Output the (X, Y) coordinate of the center of the cell containing the given text.  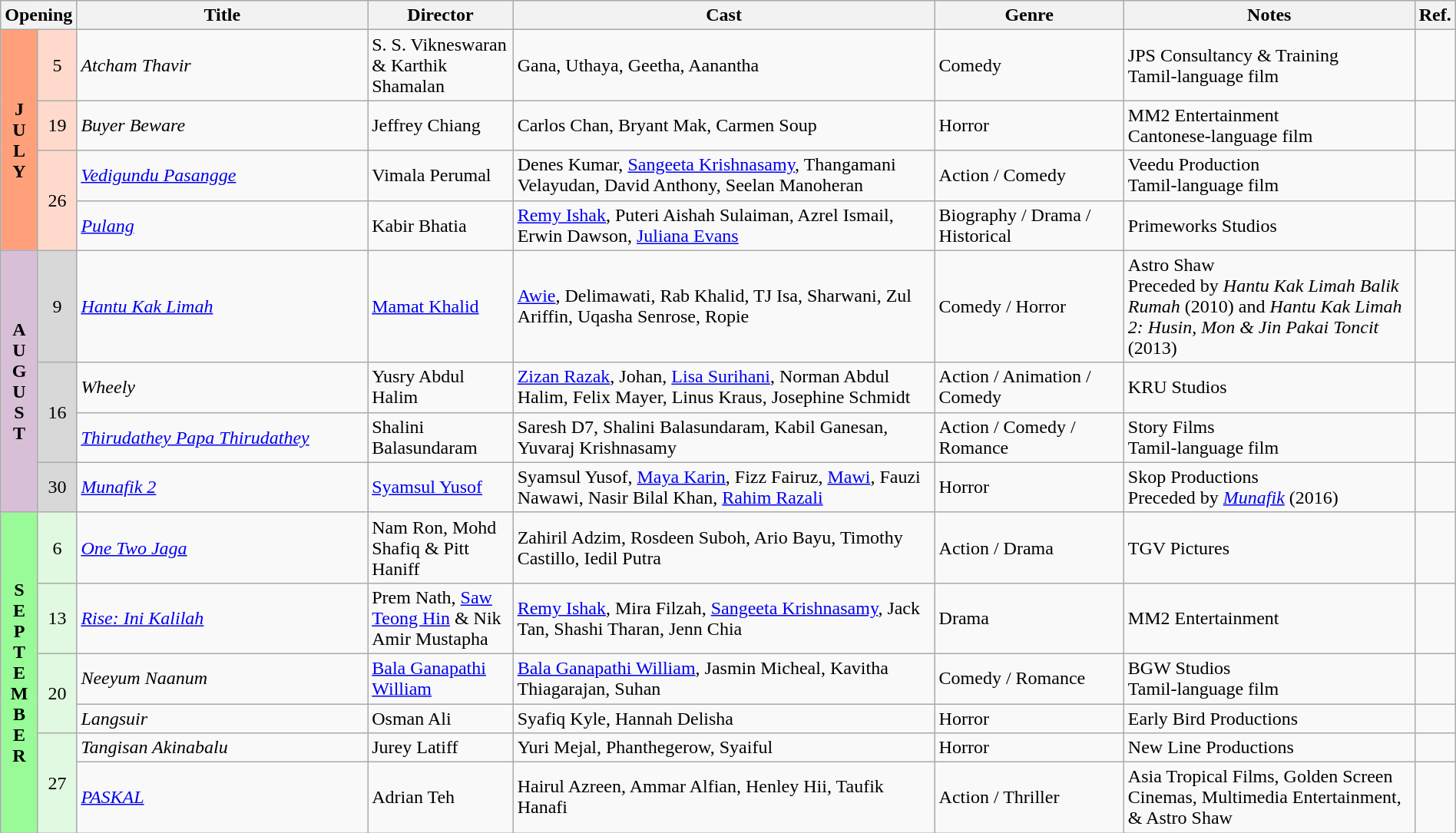
SEPTEMBER (20, 673)
Mamat Khalid (441, 306)
Action / Animation / Comedy (1029, 387)
MM2 Entertainment (1269, 618)
S. S. Vikneswaran & Karthik Shamalan (441, 65)
Syamsul Yusof (441, 487)
Yuri Mejal, Phanthegerow, Syaiful (723, 748)
Kabir Bhatia (441, 226)
Vedigundu Pasangge (223, 175)
19 (57, 126)
Ref. (1434, 15)
Atcham Thavir (223, 65)
AUGUST (20, 381)
Tangisan Akinabalu (223, 748)
20 (57, 693)
Genre (1029, 15)
Director (441, 15)
Primeworks Studios (1269, 226)
13 (57, 618)
Syafiq Kyle, Hannah Delisha (723, 718)
Awie, Delimawati, Rab Khalid, TJ Isa, Sharwani, Zul Ariffin, Uqasha Senrose, Ropie (723, 306)
Remy Ishak, Mira Filzah, Sangeeta Krishnasamy, Jack Tan, Shashi Tharan, Jenn Chia (723, 618)
Asia Tropical Films, Golden Screen Cinemas, Multimedia Entertainment, & Astro Shaw (1269, 798)
5 (57, 65)
PASKAL (223, 798)
Buyer Beware (223, 126)
Veedu ProductionTamil-language film (1269, 175)
Langsuir (223, 718)
Action / Thriller (1029, 798)
Prem Nath, Saw Teong Hin & Nik Amir Mustapha (441, 618)
One Two Jaga (223, 547)
Hantu Kak Limah (223, 306)
Zizan Razak, Johan, Lisa Surihani, Norman Abdul Halim, Felix Mayer, Linus Kraus, Josephine Schmidt (723, 387)
Story FilmsTamil-language film (1269, 438)
Munafik 2 (223, 487)
Action / Comedy (1029, 175)
Denes Kumar, Sangeeta Krishnasamy, Thangamani Velayudan, David Anthony, Seelan Manoheran (723, 175)
Hairul Azreen, Ammar Alfian, Henley Hii, Taufik Hanafi (723, 798)
Comedy / Horror (1029, 306)
Early Bird Productions (1269, 718)
Rise: Ini Kalilah (223, 618)
26 (57, 200)
Jurey Latiff (441, 748)
Pulang (223, 226)
Action / Comedy / Romance (1029, 438)
Shalini Balasundaram (441, 438)
Drama (1029, 618)
Wheely (223, 387)
Thirudathey Papa Thirudathey (223, 438)
16 (57, 412)
Jeffrey Chiang (441, 126)
Cast (723, 15)
Bala Ganapathi William, Jasmin Micheal, Kavitha Thiagarajan, Suhan (723, 679)
BGW StudiosTamil-language film (1269, 679)
Biography / Drama / Historical (1029, 226)
Opening (38, 15)
Yusry Abdul Halim (441, 387)
30 (57, 487)
MM2 EntertainmentCantonese-language film (1269, 126)
Remy Ishak, Puteri Aishah Sulaiman, Azrel Ismail, Erwin Dawson, Juliana Evans (723, 226)
Notes (1269, 15)
JULY (20, 140)
Gana, Uthaya, Geetha, Aanantha (723, 65)
Vimala Perumal (441, 175)
Saresh D7, Shalini Balasundaram, Kabil Ganesan, Yuvaraj Krishnasamy (723, 438)
TGV Pictures (1269, 547)
Bala Ganapathi William (441, 679)
Adrian Teh (441, 798)
New Line Productions (1269, 748)
6 (57, 547)
Zahiril Adzim, Rosdeen Suboh, Ario Bayu, Timothy Castillo, Iedil Putra (723, 547)
Title (223, 15)
27 (57, 783)
Astro ShawPreceded by Hantu Kak Limah Balik Rumah (2010) and Hantu Kak Limah 2: Husin, Mon & Jin Pakai Toncit (2013) (1269, 306)
JPS Consultancy & TrainingTamil-language film (1269, 65)
Syamsul Yusof, Maya Karin, Fizz Fairuz, Mawi, Fauzi Nawawi, Nasir Bilal Khan, Rahim Razali (723, 487)
Osman Ali (441, 718)
Comedy (1029, 65)
KRU Studios (1269, 387)
Action / Drama (1029, 547)
Nam Ron, Mohd Shafiq & Pitt Haniff (441, 547)
Carlos Chan, Bryant Mak, Carmen Soup (723, 126)
Skop ProductionsPreceded by Munafik (2016) (1269, 487)
9 (57, 306)
Comedy / Romance (1029, 679)
Neeyum Naanum (223, 679)
